Locate the cell with the specified text and output its (x, y) center coordinate. 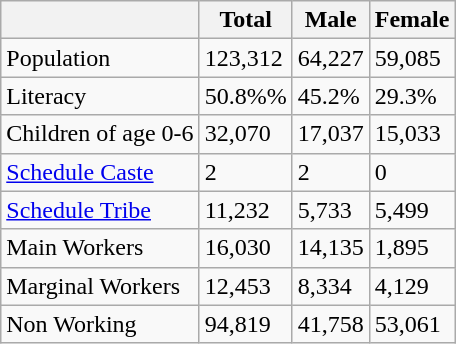
12,453 (246, 286)
15,033 (412, 134)
8,334 (330, 286)
5,733 (330, 210)
17,037 (330, 134)
Population (100, 58)
16,030 (246, 248)
Schedule Tribe (100, 210)
14,135 (330, 248)
4,129 (412, 286)
Non Working (100, 324)
50.8%% (246, 96)
Main Workers (100, 248)
Marginal Workers (100, 286)
41,758 (330, 324)
11,232 (246, 210)
45.2% (330, 96)
32,070 (246, 134)
59,085 (412, 58)
94,819 (246, 324)
Schedule Caste (100, 172)
53,061 (412, 324)
Children of age 0-6 (100, 134)
5,499 (412, 210)
0 (412, 172)
Total (246, 20)
29.3% (412, 96)
64,227 (330, 58)
1,895 (412, 248)
Male (330, 20)
123,312 (246, 58)
Literacy (100, 96)
Female (412, 20)
